Detect which cell encompasses the target text, then output its (x, y) center coordinate. 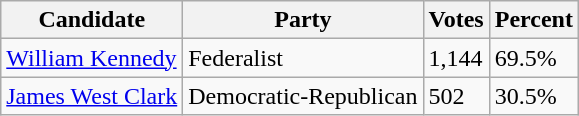
Percent (534, 20)
Party (303, 20)
1,144 (456, 58)
69.5% (534, 58)
30.5% (534, 96)
502 (456, 96)
James West Clark (92, 96)
Democratic-Republican (303, 96)
Candidate (92, 20)
Federalist (303, 58)
Votes (456, 20)
William Kennedy (92, 58)
